Pinpoint the cell where the given text exists, returning its [X, Y] midpoint coordinate. 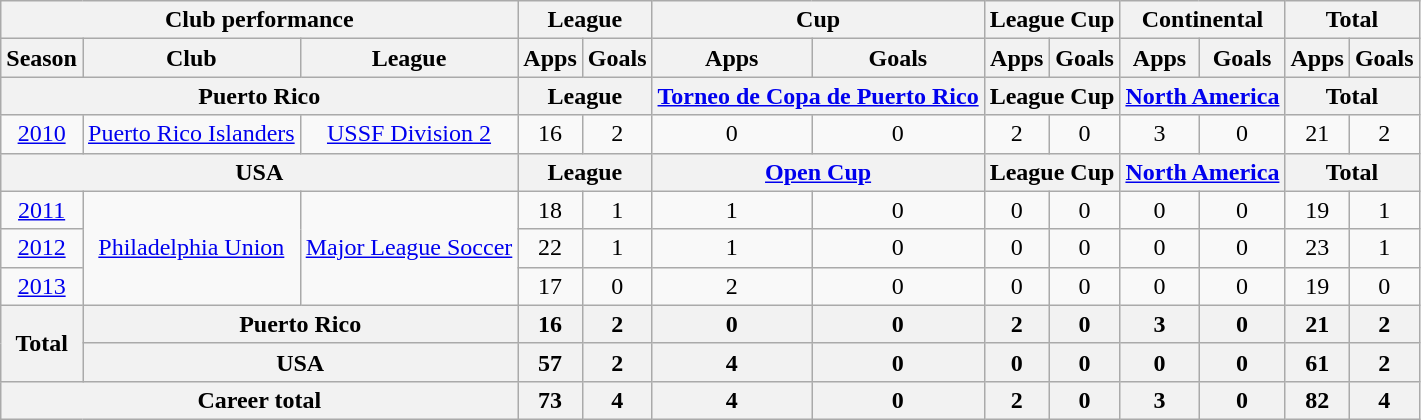
Club performance [260, 20]
Cup [818, 20]
18 [550, 210]
Continental [1202, 20]
Puerto Rico Islanders [191, 134]
23 [1317, 248]
Career total [260, 400]
Major League Soccer [409, 248]
73 [550, 400]
2012 [42, 248]
57 [550, 362]
Season [42, 58]
82 [1317, 400]
22 [550, 248]
USSF Division 2 [409, 134]
2010 [42, 134]
Club [191, 58]
61 [1317, 362]
Philadelphia Union [191, 248]
17 [550, 286]
Torneo de Copa de Puerto Rico [818, 96]
2011 [42, 210]
Open Cup [818, 172]
2013 [42, 286]
